Return (X, Y) of the center of cell containing provided text 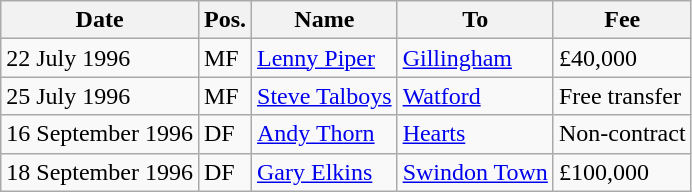
Date (100, 20)
Gillingham (475, 58)
25 July 1996 (100, 96)
Swindon Town (475, 172)
Watford (475, 96)
Non-contract (622, 134)
18 September 1996 (100, 172)
Lenny Piper (325, 58)
Fee (622, 20)
To (475, 20)
£100,000 (622, 172)
Steve Talboys (325, 96)
16 September 1996 (100, 134)
Pos. (224, 20)
Hearts (475, 134)
Name (325, 20)
Free transfer (622, 96)
£40,000 (622, 58)
Gary Elkins (325, 172)
Andy Thorn (325, 134)
22 July 1996 (100, 58)
